From the cell containing the given text, extract its center point as [x, y] coordinate. 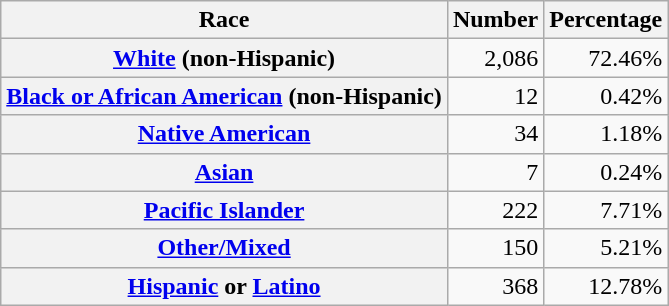
150 [495, 248]
Race [224, 20]
Other/Mixed [224, 248]
Asian [224, 172]
368 [495, 286]
7 [495, 172]
0.42% [606, 96]
1.18% [606, 134]
72.46% [606, 58]
222 [495, 210]
12 [495, 96]
Black or African American (non-Hispanic) [224, 96]
Pacific Islander [224, 210]
5.21% [606, 248]
2,086 [495, 58]
7.71% [606, 210]
White (non-Hispanic) [224, 58]
Number [495, 20]
Percentage [606, 20]
0.24% [606, 172]
12.78% [606, 286]
Native American [224, 134]
34 [495, 134]
Hispanic or Latino [224, 286]
